Capture the cell that displays the provided text and extract its [x, y] central coordinate. 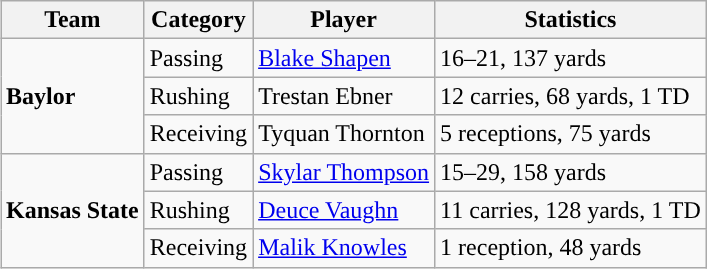
Malik Knowles [344, 248]
Blake Shapen [344, 58]
15–29, 158 yards [571, 172]
11 carries, 128 yards, 1 TD [571, 210]
16–21, 137 yards [571, 58]
Kansas State [72, 210]
Tyquan Thornton [344, 134]
12 carries, 68 yards, 1 TD [571, 96]
Player [344, 20]
5 receptions, 75 yards [571, 134]
Baylor [72, 96]
Trestan Ebner [344, 96]
Skylar Thompson [344, 172]
Statistics [571, 20]
Category [198, 20]
Deuce Vaughn [344, 210]
1 reception, 48 yards [571, 248]
Team [72, 20]
